Output the (x, y) coordinate of the center of the cell containing the given text.  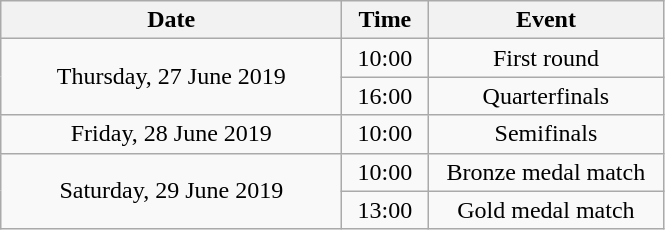
16:00 (385, 96)
Gold medal match (546, 210)
Friday, 28 June 2019 (172, 134)
First round (546, 58)
Date (172, 20)
Event (546, 20)
Semifinals (546, 134)
Bronze medal match (546, 172)
13:00 (385, 210)
Saturday, 29 June 2019 (172, 191)
Quarterfinals (546, 96)
Thursday, 27 June 2019 (172, 77)
Time (385, 20)
